Scan for the cell matching the given text and deliver its (X, Y) coordinate at center. 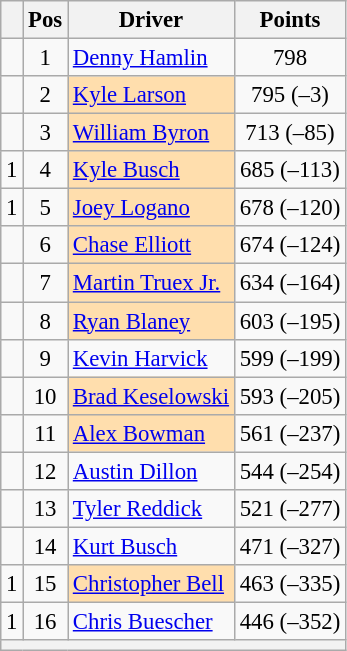
16 (46, 621)
Kurt Busch (152, 546)
4 (46, 170)
471 (–327) (290, 546)
8 (46, 321)
5 (46, 208)
William Byron (152, 133)
795 (–3) (290, 95)
599 (–199) (290, 358)
Driver (152, 20)
Tyler Reddick (152, 509)
Pos (46, 20)
Ryan Blaney (152, 321)
593 (–205) (290, 396)
674 (–124) (290, 245)
Kyle Larson (152, 95)
Christopher Bell (152, 584)
634 (–164) (290, 283)
6 (46, 245)
544 (–254) (290, 471)
Joey Logano (152, 208)
603 (–195) (290, 321)
Austin Dillon (152, 471)
14 (46, 546)
Chris Buescher (152, 621)
Chase Elliott (152, 245)
Martin Truex Jr. (152, 283)
Alex Bowman (152, 433)
561 (–237) (290, 433)
Kyle Busch (152, 170)
10 (46, 396)
Kevin Harvick (152, 358)
15 (46, 584)
713 (–85) (290, 133)
Brad Keselowski (152, 396)
798 (290, 58)
2 (46, 95)
Points (290, 20)
521 (–277) (290, 509)
9 (46, 358)
3 (46, 133)
446 (–352) (290, 621)
13 (46, 509)
463 (–335) (290, 584)
7 (46, 283)
685 (–113) (290, 170)
12 (46, 471)
Denny Hamlin (152, 58)
678 (–120) (290, 208)
11 (46, 433)
